Search for the cell housing the specified text and yield its [x, y] center coordinate. 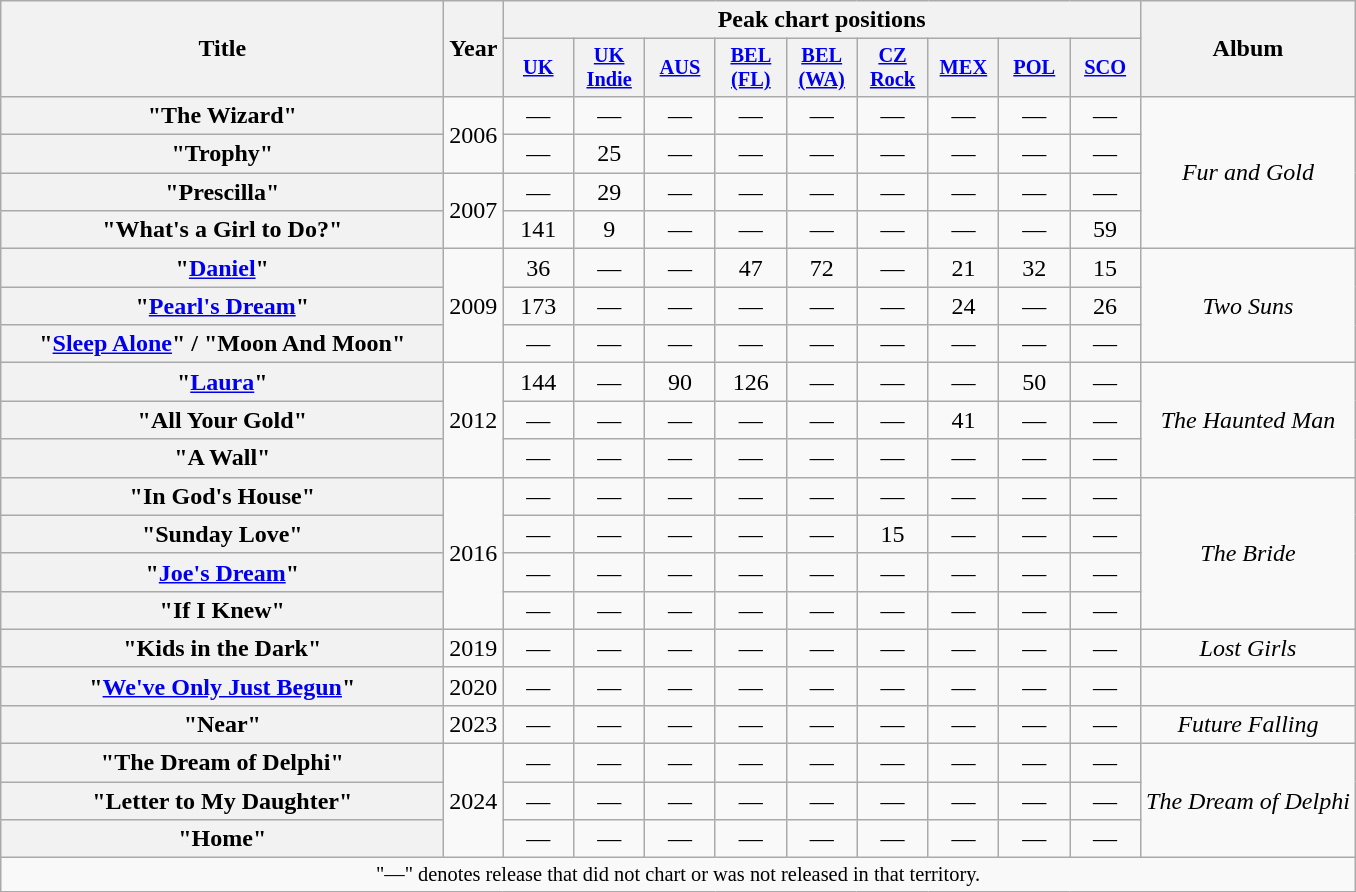
Album [1248, 49]
29 [610, 192]
"Prescilla" [222, 192]
9 [610, 230]
"Kids in the Dark" [222, 648]
141 [538, 230]
"—" denotes release that did not chart or was not released in that territory. [678, 875]
The Bride [1248, 553]
2009 [474, 306]
"The Dream of Delphi" [222, 763]
"Joe's Dream" [222, 572]
UK [538, 68]
90 [680, 382]
AUS [680, 68]
SCO [1106, 68]
MEX [964, 68]
59 [1106, 230]
"What's a Girl to Do?" [222, 230]
"All Your Gold" [222, 420]
50 [1034, 382]
2024 [474, 801]
Peak chart positions [822, 20]
"Near" [222, 724]
2023 [474, 724]
"Pearl's Dream" [222, 306]
"We've Only Just Begun" [222, 686]
173 [538, 306]
CZRock [892, 68]
"Daniel" [222, 268]
"The Wizard" [222, 115]
2016 [474, 553]
2020 [474, 686]
"Sleep Alone" / "Moon And Moon" [222, 344]
126 [750, 382]
"Home" [222, 839]
144 [538, 382]
"Sunday Love" [222, 534]
26 [1106, 306]
2006 [474, 134]
Fur and Gold [1248, 172]
32 [1034, 268]
Lost Girls [1248, 648]
Future Falling [1248, 724]
"A Wall" [222, 458]
Title [222, 49]
Year [474, 49]
"In God's House" [222, 496]
UKIndie [610, 68]
72 [822, 268]
The Dream of Delphi [1248, 801]
2012 [474, 420]
36 [538, 268]
2019 [474, 648]
"Letter to My Daughter" [222, 801]
"Laura" [222, 382]
2007 [474, 211]
47 [750, 268]
21 [964, 268]
BEL(WA) [822, 68]
Two Suns [1248, 306]
POL [1034, 68]
"Trophy" [222, 154]
25 [610, 154]
BEL(FL) [750, 68]
24 [964, 306]
"If I Knew" [222, 610]
41 [964, 420]
The Haunted Man [1248, 420]
